Pinpoint the cell where the given text exists, returning its [x, y] midpoint coordinate. 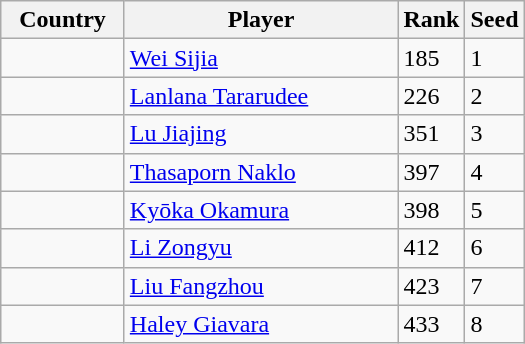
Seed [494, 20]
423 [432, 286]
433 [432, 324]
351 [432, 134]
3 [494, 134]
Rank [432, 20]
412 [432, 248]
398 [432, 210]
5 [494, 210]
6 [494, 248]
185 [432, 58]
Lanlana Tararudee [261, 96]
1 [494, 58]
7 [494, 286]
Kyōka Okamura [261, 210]
Thasaporn Naklo [261, 172]
Haley Giavara [261, 324]
8 [494, 324]
Liu Fangzhou [261, 286]
397 [432, 172]
Li Zongyu [261, 248]
Country [63, 20]
226 [432, 96]
4 [494, 172]
Wei Sijia [261, 58]
Lu Jiajing [261, 134]
Player [261, 20]
2 [494, 96]
